Extract the [x, y] coordinate from the center of the cell holding the provided text.  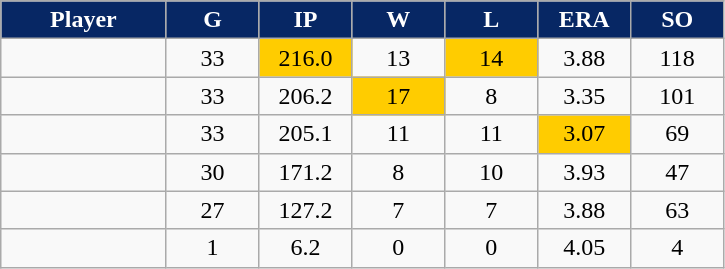
3.93 [584, 172]
47 [678, 172]
14 [492, 58]
206.2 [306, 96]
127.2 [306, 210]
IP [306, 20]
3.07 [584, 134]
L [492, 20]
ERA [584, 20]
17 [398, 96]
63 [678, 210]
W [398, 20]
4 [678, 248]
G [212, 20]
Player [84, 20]
10 [492, 172]
216.0 [306, 58]
27 [212, 210]
4.05 [584, 248]
SO [678, 20]
6.2 [306, 248]
30 [212, 172]
13 [398, 58]
101 [678, 96]
205.1 [306, 134]
118 [678, 58]
1 [212, 248]
69 [678, 134]
3.35 [584, 96]
171.2 [306, 172]
